Output the (x, y) coordinate of the center of the cell containing the given text.  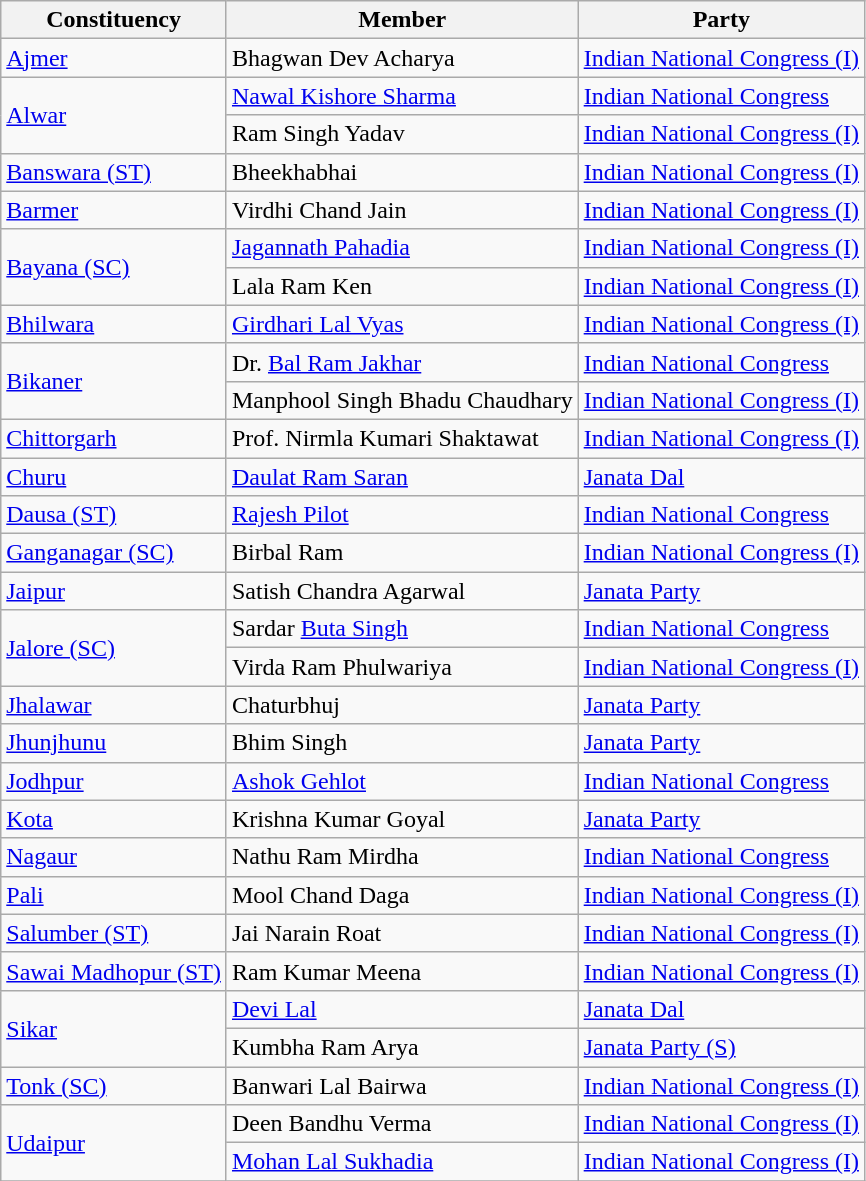
Daulat Ram Saran (402, 477)
Devi Lal (402, 1009)
Churu (114, 477)
Nawal Kishore Sharma (402, 96)
Janata Party (S) (721, 1047)
Salumber (ST) (114, 933)
Udaipur (114, 1143)
Virdhi Chand Jain (402, 210)
Kumbha Ram Arya (402, 1047)
Bayana (SC) (114, 267)
Ajmer (114, 58)
Alwar (114, 115)
Ram Kumar Meena (402, 971)
Deen Bandhu Verma (402, 1124)
Birbal Ram (402, 553)
Member (402, 20)
Jhalawar (114, 705)
Mool Chand Daga (402, 895)
Sardar Buta Singh (402, 629)
Prof. Nirmla Kumari Shaktawat (402, 438)
Chaturbhuj (402, 705)
Nagaur (114, 857)
Jai Narain Roat (402, 933)
Bikaner (114, 381)
Party (721, 20)
Banwari Lal Bairwa (402, 1085)
Bhim Singh (402, 743)
Jhunjhunu (114, 743)
Mohan Lal Sukhadia (402, 1162)
Tonk (SC) (114, 1085)
Lala Ram Ken (402, 286)
Sikar (114, 1028)
Dr. Bal Ram Jakhar (402, 362)
Satish Chandra Agarwal (402, 591)
Ganganagar (SC) (114, 553)
Constituency (114, 20)
Banswara (ST) (114, 172)
Dausa (ST) (114, 515)
Ram Singh Yadav (402, 134)
Pali (114, 895)
Jagannath Pahadia (402, 248)
Jodhpur (114, 781)
Sawai Madhopur (ST) (114, 971)
Virda Ram Phulwariya (402, 667)
Ashok Gehlot (402, 781)
Jalore (SC) (114, 648)
Bhilwara (114, 324)
Rajesh Pilot (402, 515)
Jaipur (114, 591)
Nathu Ram Mirdha (402, 857)
Barmer (114, 210)
Manphool Singh Bhadu Chaudhary (402, 400)
Krishna Kumar Goyal (402, 819)
Kota (114, 819)
Bhagwan Dev Acharya (402, 58)
Girdhari Lal Vyas (402, 324)
Bheekhabhai (402, 172)
Chittorgarh (114, 438)
